Return (X, Y) of the center of cell containing provided text 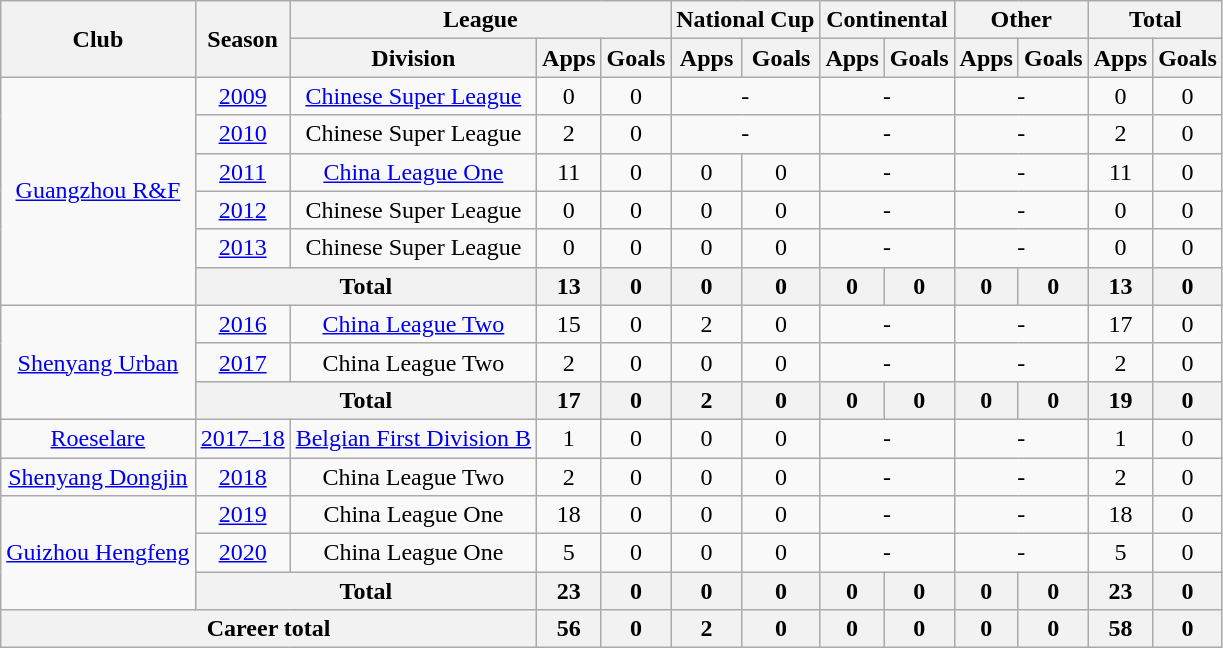
2009 (242, 96)
15 (569, 324)
2018 (242, 477)
League (480, 20)
2011 (242, 172)
Division (413, 58)
58 (1120, 629)
Career total (269, 629)
2012 (242, 210)
2016 (242, 324)
Season (242, 39)
Roeselare (98, 438)
2017 (242, 362)
56 (569, 629)
Guizhou Hengfeng (98, 553)
19 (1120, 400)
2020 (242, 553)
Belgian First Division B (413, 438)
Guangzhou R&F (98, 191)
Club (98, 39)
Shenyang Urban (98, 362)
2019 (242, 515)
2017–18 (242, 438)
Other (1021, 20)
Continental (887, 20)
National Cup (746, 20)
2010 (242, 134)
2013 (242, 248)
Shenyang Dongjin (98, 477)
